From the cell containing the given text, extract its center point as [x, y] coordinate. 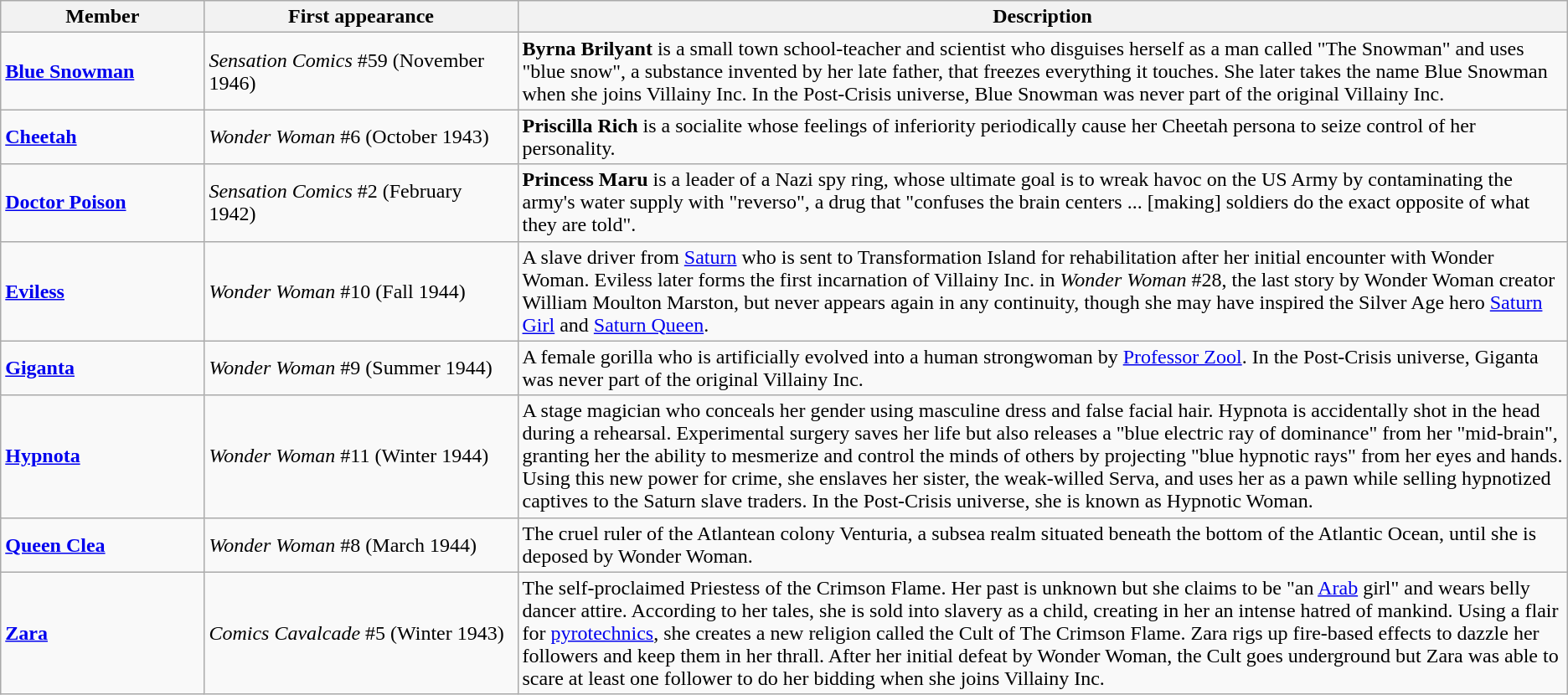
Comics Cavalcade #5 (Winter 1943) [361, 633]
Wonder Woman #6 (October 1943) [361, 137]
Wonder Woman #8 (March 1944) [361, 544]
Doctor Poison [102, 203]
Description [1042, 17]
First appearance [361, 17]
Priscilla Rich is a socialite whose feelings of inferiority periodically cause her Cheetah persona to seize control of her personality. [1042, 137]
Wonder Woman #9 (Summer 1944) [361, 368]
Sensation Comics #59 (November 1946) [361, 71]
Sensation Comics #2 (February 1942) [361, 203]
Wonder Woman #10 (Fall 1944) [361, 291]
Zara [102, 633]
Giganta [102, 368]
Cheetah [102, 137]
Queen Clea [102, 544]
Hypnota [102, 456]
Blue Snowman [102, 71]
Eviless [102, 291]
Member [102, 17]
Wonder Woman #11 (Winter 1944) [361, 456]
